Locate the cell with the specified text and output its (X, Y) center coordinate. 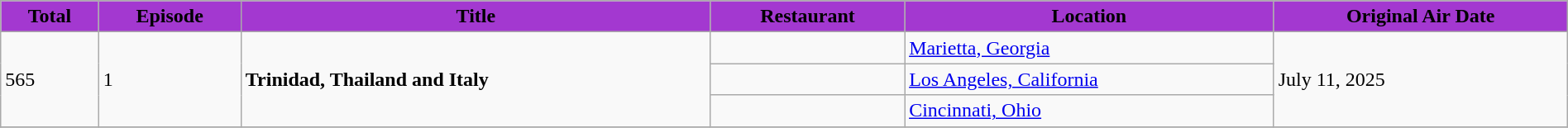
Trinidad, Thailand and Italy (476, 79)
Title (476, 17)
July 11, 2025 (1421, 79)
Restaurant (807, 17)
Marietta, Georgia (1090, 48)
1 (170, 79)
Location (1090, 17)
Total (50, 17)
Los Angeles, California (1090, 79)
Episode (170, 17)
Original Air Date (1421, 17)
Cincinnati, Ohio (1090, 111)
565 (50, 79)
